Extract the (X, Y) coordinate from the center of the cell holding the provided text.  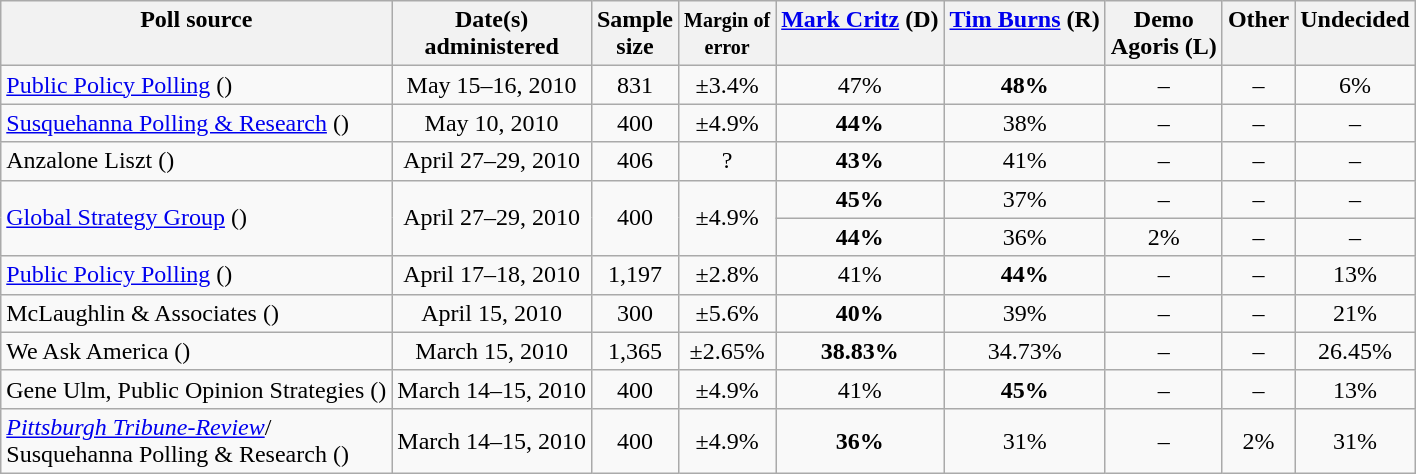
38% (1024, 123)
Gene Ulm, Public Opinion Strategies () (196, 389)
6% (1355, 85)
Mark Critz (D) (860, 34)
43% (860, 161)
McLaughlin & Associates () (196, 313)
Tim Burns (R) (1024, 34)
831 (634, 85)
April 17–18, 2010 (492, 275)
47% (860, 85)
±2.8% (728, 275)
406 (634, 161)
April 15, 2010 (492, 313)
Pittsburgh Tribune-Review/Susquehanna Polling & Research () (196, 440)
40% (860, 313)
Samplesize (634, 34)
May 15–16, 2010 (492, 85)
We Ask America () (196, 351)
300 (634, 313)
34.73% (1024, 351)
1,197 (634, 275)
1,365 (634, 351)
? (728, 161)
DemoAgoris (L) (1164, 34)
Anzalone Liszt () (196, 161)
21% (1355, 313)
May 10, 2010 (492, 123)
Global Strategy Group () (196, 218)
±5.6% (728, 313)
Margin oferror (728, 34)
Undecided (1355, 34)
26.45% (1355, 351)
March 15, 2010 (492, 351)
Other (1258, 34)
48% (1024, 85)
38.83% (860, 351)
±2.65% (728, 351)
39% (1024, 313)
±3.4% (728, 85)
Poll source (196, 34)
Susquehanna Polling & Research () (196, 123)
37% (1024, 199)
Date(s) administered (492, 34)
